Locate the cell with the specified text and output its [x, y] center coordinate. 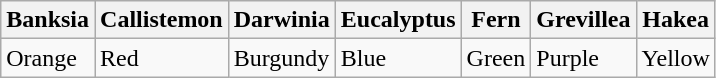
Banksia [48, 20]
Fern [496, 20]
Green [496, 58]
Burgundy [282, 58]
Callistemon [162, 20]
Darwinia [282, 20]
Hakea [676, 20]
Eucalyptus [398, 20]
Purple [584, 58]
Red [162, 58]
Blue [398, 58]
Orange [48, 58]
Grevillea [584, 20]
Yellow [676, 58]
